Pinpoint the cell where the given text exists, returning its (X, Y) midpoint coordinate. 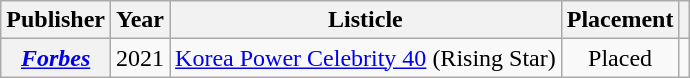
Placement (620, 20)
Korea Power Celebrity 40 (Rising Star) (366, 58)
Forbes (56, 58)
Listicle (366, 20)
2021 (140, 58)
Publisher (56, 20)
Placed (620, 58)
Year (140, 20)
